Provide the (x, y) coordinate of the cell's center where the given text is located.  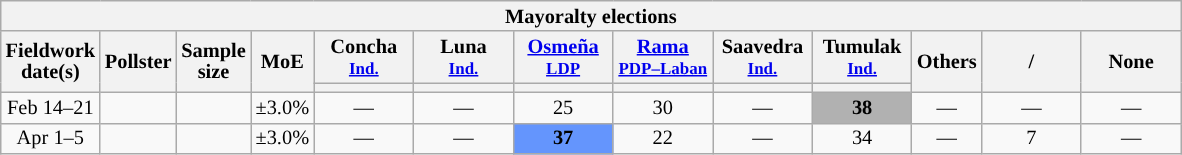
Fieldworkdate(s) (50, 62)
Samplesize (213, 62)
OsmeñaLDP (563, 57)
30 (663, 108)
Feb 14–21 (50, 108)
MoE (282, 62)
/ (1032, 62)
SaavedraInd. (763, 57)
34 (862, 138)
RamaPDP–Laban (663, 57)
22 (663, 138)
38 (862, 108)
LunaInd. (464, 57)
Others (947, 62)
25 (563, 108)
37 (563, 138)
Apr 1–5 (50, 138)
ConchaInd. (364, 57)
None (1131, 62)
TumulakInd. (862, 57)
7 (1032, 138)
Mayoralty elections (591, 16)
Pollster (138, 62)
